Search for the cell housing the specified text and yield its (X, Y) center coordinate. 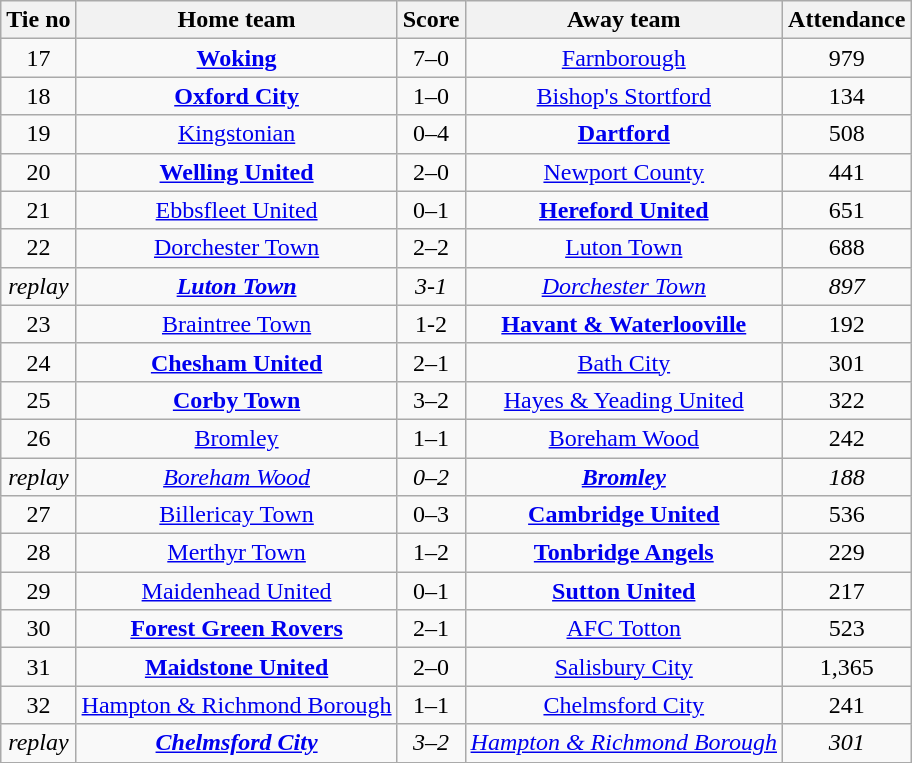
2–2 (431, 248)
229 (847, 553)
25 (38, 400)
Bishop's Stortford (624, 96)
Oxford City (236, 96)
32 (38, 705)
0–4 (431, 134)
Tonbridge Angels (624, 553)
1-2 (431, 324)
Billericay Town (236, 515)
1–0 (431, 96)
Maidstone United (236, 667)
30 (38, 629)
31 (38, 667)
Away team (624, 20)
3-1 (431, 286)
979 (847, 58)
Braintree Town (236, 324)
441 (847, 172)
Bath City (624, 362)
Newport County (624, 172)
Tie no (38, 20)
Hayes & Yeading United (624, 400)
688 (847, 248)
241 (847, 705)
20 (38, 172)
21 (38, 210)
Chesham United (236, 362)
Corby Town (236, 400)
134 (847, 96)
536 (847, 515)
AFC Totton (624, 629)
23 (38, 324)
Maidenhead United (236, 591)
508 (847, 134)
Cambridge United (624, 515)
22 (38, 248)
18 (38, 96)
651 (847, 210)
523 (847, 629)
192 (847, 324)
Merthyr Town (236, 553)
Hereford United (624, 210)
17 (38, 58)
217 (847, 591)
Havant & Waterlooville (624, 324)
Salisbury City (624, 667)
322 (847, 400)
28 (38, 553)
Ebbsfleet United (236, 210)
Forest Green Rovers (236, 629)
0–3 (431, 515)
Welling United (236, 172)
0–2 (431, 477)
Dartford (624, 134)
242 (847, 438)
Attendance (847, 20)
27 (38, 515)
Sutton United (624, 591)
Score (431, 20)
Home team (236, 20)
Woking (236, 58)
7–0 (431, 58)
26 (38, 438)
1–2 (431, 553)
29 (38, 591)
Farnborough (624, 58)
19 (38, 134)
188 (847, 477)
Kingstonian (236, 134)
1,365 (847, 667)
897 (847, 286)
24 (38, 362)
